For the text-containing cell, return its midpoint in [X, Y] coordinate format. 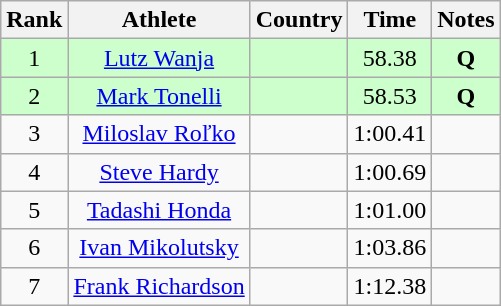
5 [34, 210]
58.38 [390, 58]
Rank [34, 20]
1 [34, 58]
58.53 [390, 96]
4 [34, 172]
1:00.41 [390, 134]
2 [34, 96]
Time [390, 20]
Athlete [159, 20]
1:01.00 [390, 210]
Notes [466, 20]
Steve Hardy [159, 172]
3 [34, 134]
Mark Tonelli [159, 96]
6 [34, 248]
1:03.86 [390, 248]
Frank Richardson [159, 286]
Lutz Wanja [159, 58]
Ivan Mikolutsky [159, 248]
1:00.69 [390, 172]
Tadashi Honda [159, 210]
Miloslav Roľko [159, 134]
7 [34, 286]
1:12.38 [390, 286]
Country [299, 20]
